Provide the (X, Y) coordinate of the cell's center where the given text is located.  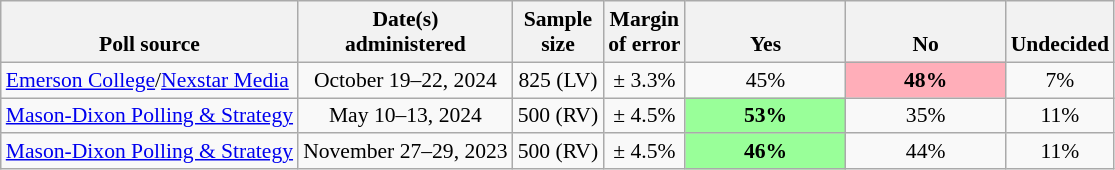
No (926, 32)
October 19–22, 2024 (406, 80)
Samplesize (558, 32)
May 10–13, 2024 (406, 116)
53% (765, 116)
Marginof error (644, 32)
± 3.3% (644, 80)
46% (765, 152)
Undecided (1060, 32)
November 27–29, 2023 (406, 152)
48% (926, 80)
44% (926, 152)
Date(s)administered (406, 32)
7% (1060, 80)
Yes (765, 32)
Poll source (150, 32)
35% (926, 116)
825 (LV) (558, 80)
45% (765, 80)
Emerson College/Nexstar Media (150, 80)
